Provide the [X, Y] coordinate of the cell's center where the given text is located.  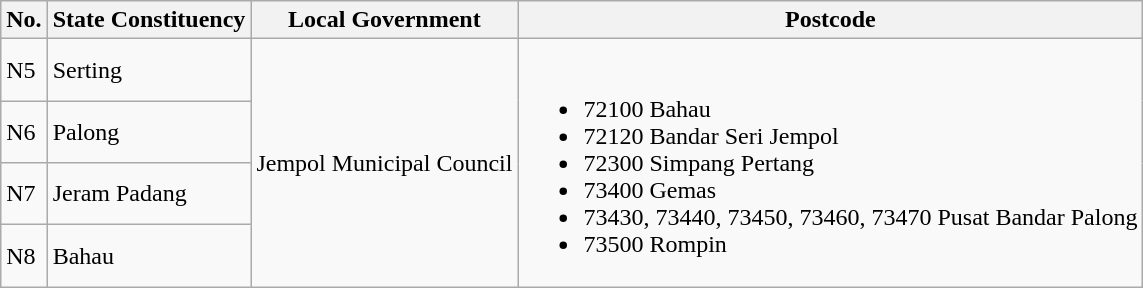
Jeram Padang [149, 194]
Jempol Municipal Council [384, 163]
Postcode [830, 20]
Bahau [149, 256]
Local Government [384, 20]
N5 [24, 70]
N8 [24, 256]
Serting [149, 70]
State Constituency [149, 20]
72100 Bahau72120 Bandar Seri Jempol72300 Simpang Pertang73400 Gemas73430, 73440, 73450, 73460, 73470 Pusat Bandar Palong73500 Rompin [830, 163]
N6 [24, 132]
N7 [24, 194]
No. [24, 20]
Palong [149, 132]
